Pinpoint the cell where the given text exists, returning its (x, y) midpoint coordinate. 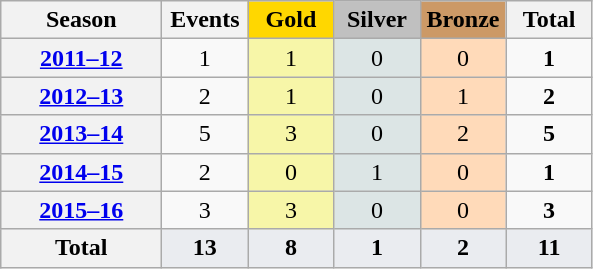
Gold (291, 20)
Season (82, 20)
Silver (377, 20)
8 (291, 248)
2012–13 (82, 96)
2011–12 (82, 58)
2015–16 (82, 210)
2013–14 (82, 134)
2014–15 (82, 172)
Bronze (463, 20)
11 (549, 248)
13 (205, 248)
Events (205, 20)
